Determine the [x, y] coordinate at the center of the cell enclosing the given text.  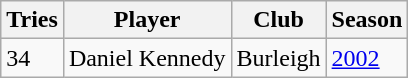
Season [367, 20]
Daniel Kennedy [147, 58]
2002 [367, 58]
Tries [32, 20]
Burleigh [278, 58]
Player [147, 20]
34 [32, 58]
Club [278, 20]
